Provide the [x, y] coordinate of the cell's center where the given text is located.  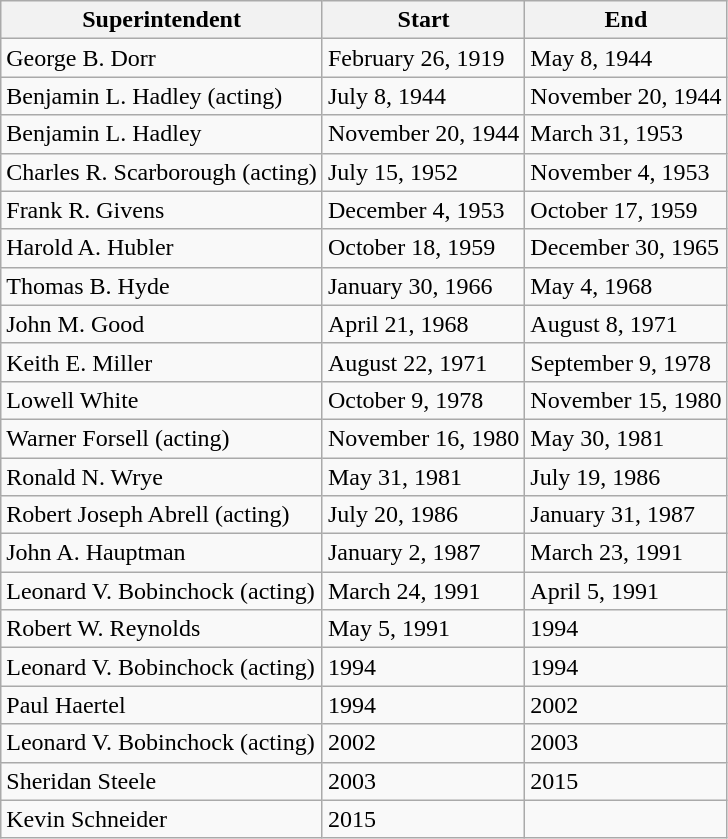
February 26, 1919 [423, 58]
October 18, 1959 [423, 248]
Keith E. Miller [162, 362]
Charles R. Scarborough (acting) [162, 172]
October 9, 1978 [423, 400]
March 24, 1991 [423, 591]
Thomas B. Hyde [162, 286]
May 30, 1981 [626, 438]
November 16, 1980 [423, 438]
July 15, 1952 [423, 172]
Frank R. Givens [162, 210]
May 5, 1991 [423, 629]
John A. Hauptman [162, 553]
Paul Haertel [162, 705]
Robert Joseph Abrell (acting) [162, 515]
July 19, 1986 [626, 477]
May 31, 1981 [423, 477]
Superintendent [162, 20]
January 30, 1966 [423, 286]
Benjamin L. Hadley [162, 134]
Warner Forsell (acting) [162, 438]
Harold A. Hubler [162, 248]
George B. Dorr [162, 58]
October 17, 1959 [626, 210]
July 20, 1986 [423, 515]
January 31, 1987 [626, 515]
December 4, 1953 [423, 210]
Sheridan Steele [162, 781]
July 8, 1944 [423, 96]
March 31, 1953 [626, 134]
Kevin Schneider [162, 819]
End [626, 20]
March 23, 1991 [626, 553]
April 21, 1968 [423, 324]
August 8, 1971 [626, 324]
May 4, 1968 [626, 286]
January 2, 1987 [423, 553]
December 30, 1965 [626, 248]
August 22, 1971 [423, 362]
Start [423, 20]
Benjamin L. Hadley (acting) [162, 96]
November 4, 1953 [626, 172]
Robert W. Reynolds [162, 629]
May 8, 1944 [626, 58]
September 9, 1978 [626, 362]
April 5, 1991 [626, 591]
Ronald N. Wrye [162, 477]
November 15, 1980 [626, 400]
Lowell White [162, 400]
John M. Good [162, 324]
